Search for the cell housing the specified text and yield its [x, y] center coordinate. 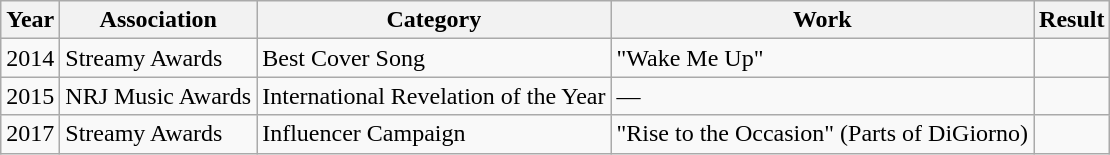
2015 [30, 96]
Influencer Campaign [434, 134]
2014 [30, 58]
— [822, 96]
NRJ Music Awards [158, 96]
Best Cover Song [434, 58]
Category [434, 20]
Result [1072, 20]
Work [822, 20]
Association [158, 20]
2017 [30, 134]
"Wake Me Up" [822, 58]
Year [30, 20]
International Revelation of the Year [434, 96]
"Rise to the Occasion" (Parts of DiGiorno) [822, 134]
